Locate the cell with the specified text and output its (x, y) center coordinate. 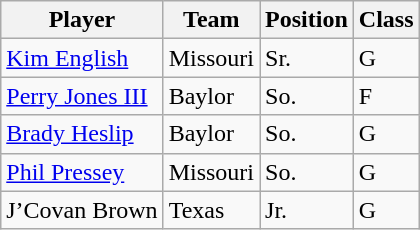
Sr. (307, 58)
Position (307, 20)
Class (386, 20)
Brady Heslip (82, 134)
Phil Pressey (82, 172)
Perry Jones III (82, 96)
Player (82, 20)
Jr. (307, 210)
J’Covan Brown (82, 210)
Team (211, 20)
F (386, 96)
Kim English (82, 58)
Texas (211, 210)
